Capture the cell that displays the provided text and extract its (x, y) central coordinate. 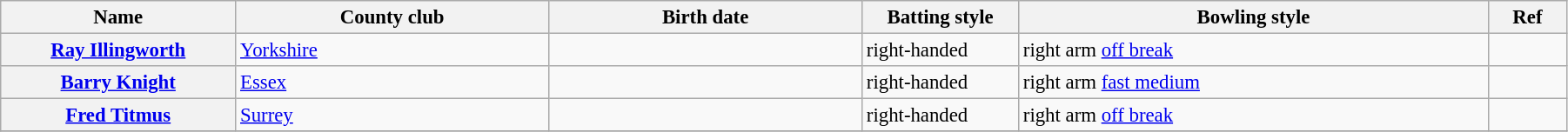
Fred Titmus (118, 115)
Ref (1527, 17)
County club (392, 17)
Birth date (706, 17)
Batting style (941, 17)
Ray Illingworth (118, 50)
Surrey (392, 115)
Bowling style (1254, 17)
Barry Knight (118, 82)
Essex (392, 82)
right arm fast medium (1254, 82)
Yorkshire (392, 50)
Name (118, 17)
